Locate the cell with the specified text and output its [X, Y] center coordinate. 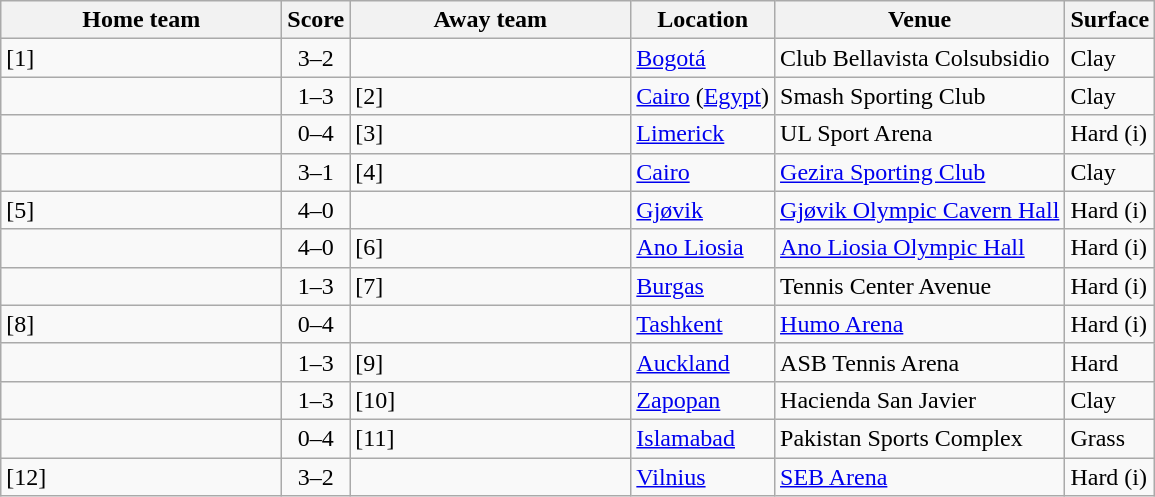
[4] [490, 172]
[12] [142, 477]
Limerick [703, 134]
Hard [1110, 362]
[6] [490, 248]
Burgas [703, 286]
Venue [920, 20]
Pakistan Sports Complex [920, 438]
[11] [490, 438]
Smash Sporting Club [920, 96]
Humo Arena [920, 324]
[8] [142, 324]
[10] [490, 400]
[5] [142, 210]
UL Sport Arena [920, 134]
[2] [490, 96]
Gjøvik [703, 210]
Home team [142, 20]
Auckland [703, 362]
Cairo [703, 172]
Cairo (Egypt) [703, 96]
Gjøvik Olympic Cavern Hall [920, 210]
[3] [490, 134]
Ano Liosia Olympic Hall [920, 248]
Ano Liosia [703, 248]
[1] [142, 58]
Bogotá [703, 58]
SEB Arena [920, 477]
Surface [1110, 20]
Vilnius [703, 477]
Zapopan [703, 400]
Score [316, 20]
Location [703, 20]
Hacienda San Javier [920, 400]
ASB Tennis Arena [920, 362]
Tashkent [703, 324]
Tennis Center Avenue [920, 286]
Club Bellavista Colsubsidio [920, 58]
Away team [490, 20]
Grass [1110, 438]
Gezira Sporting Club [920, 172]
[7] [490, 286]
[9] [490, 362]
3–1 [316, 172]
Islamabad [703, 438]
